Search for the cell housing the specified text and yield its (x, y) center coordinate. 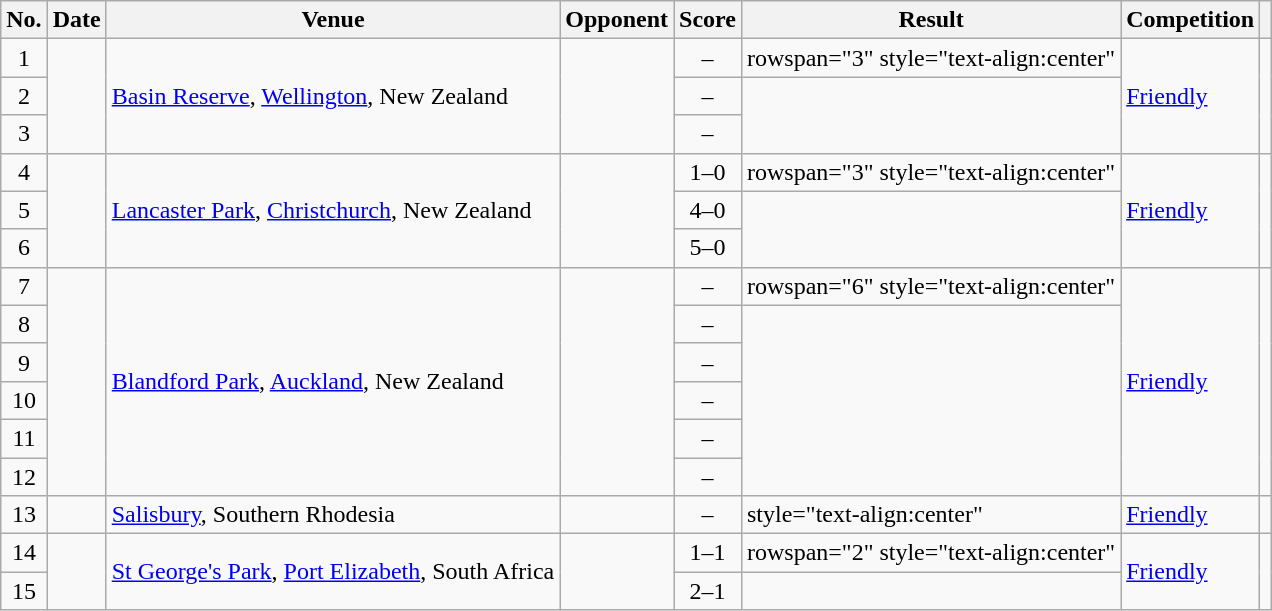
2–1 (708, 591)
15 (24, 591)
St George's Park, Port Elizabeth, South Africa (333, 572)
Score (708, 20)
1–1 (708, 553)
style="text-align:center" (930, 515)
Venue (333, 20)
13 (24, 515)
2 (24, 96)
10 (24, 400)
4 (24, 172)
Date (76, 20)
Opponent (617, 20)
Salisbury, Southern Rhodesia (333, 515)
Lancaster Park, Christchurch, New Zealand (333, 210)
1–0 (708, 172)
Blandford Park, Auckland, New Zealand (333, 381)
11 (24, 438)
3 (24, 134)
4–0 (708, 210)
7 (24, 286)
14 (24, 553)
1 (24, 58)
rowspan="2" style="text-align:center" (930, 553)
12 (24, 477)
9 (24, 362)
No. (24, 20)
Basin Reserve, Wellington, New Zealand (333, 96)
5 (24, 210)
8 (24, 324)
6 (24, 248)
Competition (1190, 20)
5–0 (708, 248)
rowspan="6" style="text-align:center" (930, 286)
Result (930, 20)
